Scan for the cell matching the given text and deliver its (x, y) coordinate at center. 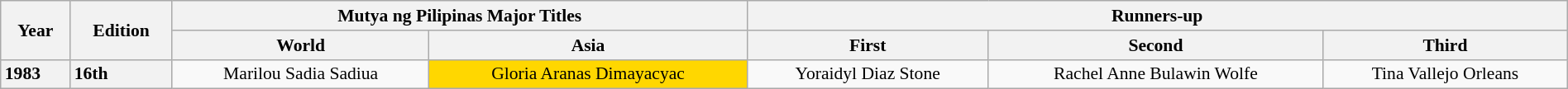
Mutya ng Pilipinas Major Titles (460, 16)
World (301, 45)
16th (122, 74)
Year (36, 30)
Edition (122, 30)
Asia (588, 45)
Runners-up (1157, 16)
Rachel Anne Bulawin Wolfe (1155, 74)
1983 (36, 74)
Gloria Aranas Dimayacyac (588, 74)
First (868, 45)
Tina Vallejo Orleans (1446, 74)
Marilou Sadia Sadiua (301, 74)
Second (1155, 45)
Yoraidyl Diaz Stone (868, 74)
Third (1446, 45)
